Return (X, Y) of the center of cell containing provided text 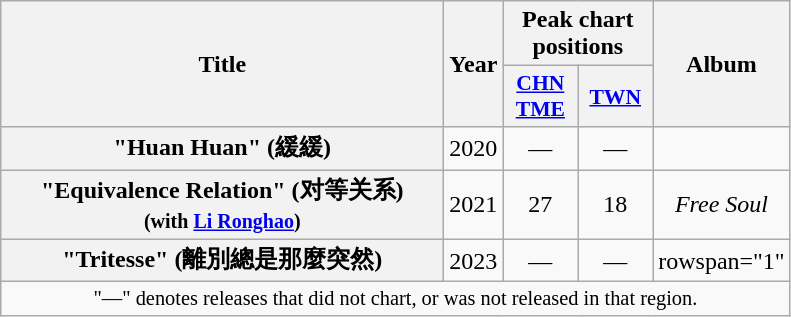
2023 (474, 260)
27 (540, 205)
"Huan Huan" (緩緩) (222, 148)
Peak chart positions (578, 34)
CHN TME (540, 96)
Year (474, 64)
18 (616, 205)
Album (722, 64)
2021 (474, 205)
TWN (616, 96)
Free Soul (722, 205)
"Equivalence Relation" (对等关系)(with Li Ronghao) (222, 205)
Title (222, 64)
rowspan="1" (722, 260)
2020 (474, 148)
"Tritesse" (離別總是那麼突然) (222, 260)
"—" denotes releases that did not chart, or was not released in that region. (396, 299)
